Return the [x, y] coordinate for the center point of the cell that contains the specified text.  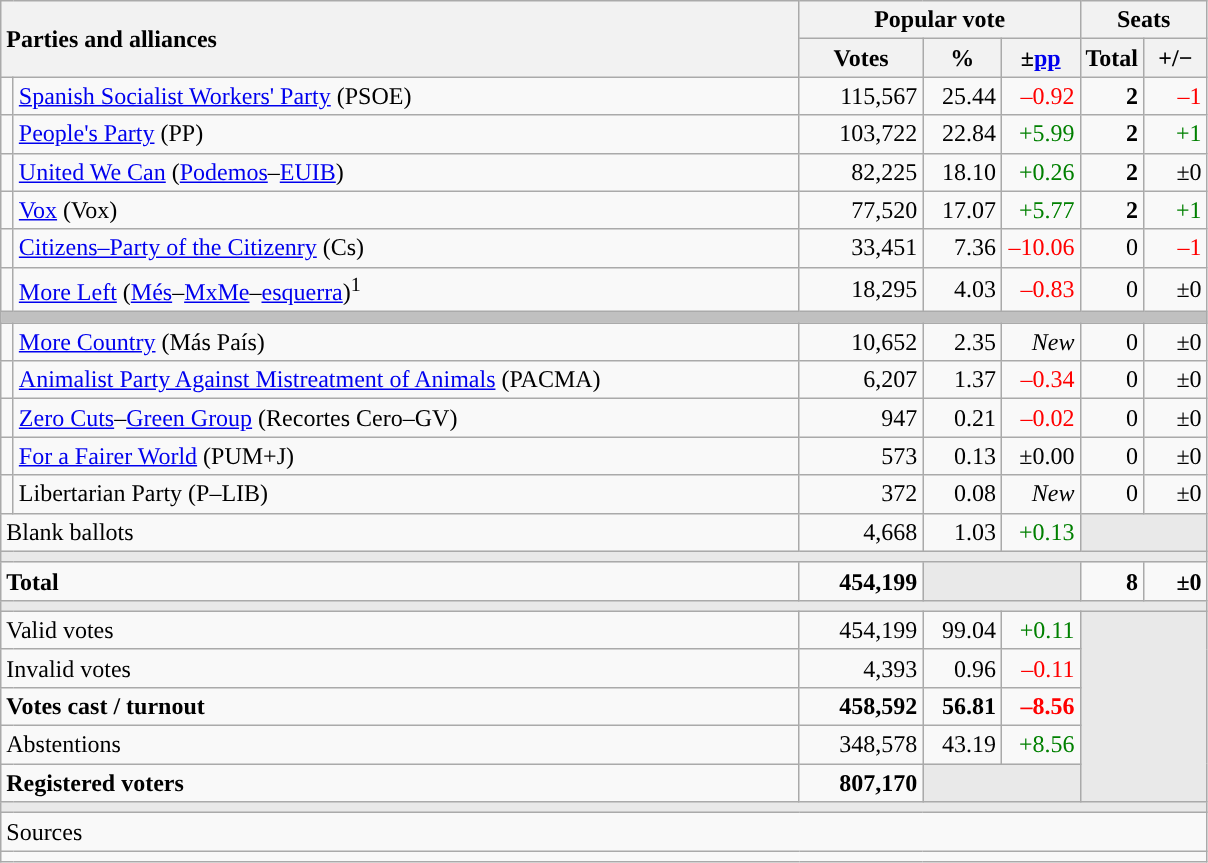
115,567 [861, 96]
+5.77 [1040, 210]
Animalist Party Against Mistreatment of Animals (PACMA) [406, 380]
7.36 [962, 248]
–0.11 [1040, 668]
2.35 [962, 342]
–8.56 [1040, 706]
Citizens–Party of the Citizenry (Cs) [406, 248]
–0.02 [1040, 418]
–0.92 [1040, 96]
947 [861, 418]
348,578 [861, 745]
Vox (Vox) [406, 210]
Libertarian Party (P–LIB) [406, 494]
4.03 [962, 290]
+8.56 [1040, 745]
1.03 [962, 532]
4,393 [861, 668]
–0.83 [1040, 290]
0.21 [962, 418]
1.37 [962, 380]
Votes cast / turnout [400, 706]
0.13 [962, 456]
For a Fairer World (PUM+J) [406, 456]
Zero Cuts–Green Group (Recortes Cero–GV) [406, 418]
25.44 [962, 96]
77,520 [861, 210]
18.10 [962, 172]
Popular vote [940, 20]
+5.99 [1040, 134]
±0.00 [1040, 456]
+0.11 [1040, 630]
8 [1112, 581]
Seats [1144, 20]
Registered voters [400, 783]
17.07 [962, 210]
Parties and alliances [400, 39]
Sources [604, 832]
33,451 [861, 248]
22.84 [962, 134]
103,722 [861, 134]
18,295 [861, 290]
6,207 [861, 380]
+0.13 [1040, 532]
0.96 [962, 668]
4,668 [861, 532]
56.81 [962, 706]
573 [861, 456]
±pp [1040, 58]
99.04 [962, 630]
+0.26 [1040, 172]
Votes [861, 58]
–0.34 [1040, 380]
Abstentions [400, 745]
10,652 [861, 342]
United We Can (Podemos–EUIB) [406, 172]
0.08 [962, 494]
Spanish Socialist Workers' Party (PSOE) [406, 96]
807,170 [861, 783]
Invalid votes [400, 668]
82,225 [861, 172]
372 [861, 494]
People's Party (PP) [406, 134]
–10.06 [1040, 248]
458,592 [861, 706]
More Left (Més–MxMe–esquerra)1 [406, 290]
43.19 [962, 745]
More Country (Más País) [406, 342]
Valid votes [400, 630]
% [962, 58]
Blank ballots [400, 532]
+/− [1176, 58]
